Pinpoint the cell where the given text exists, returning its (X, Y) midpoint coordinate. 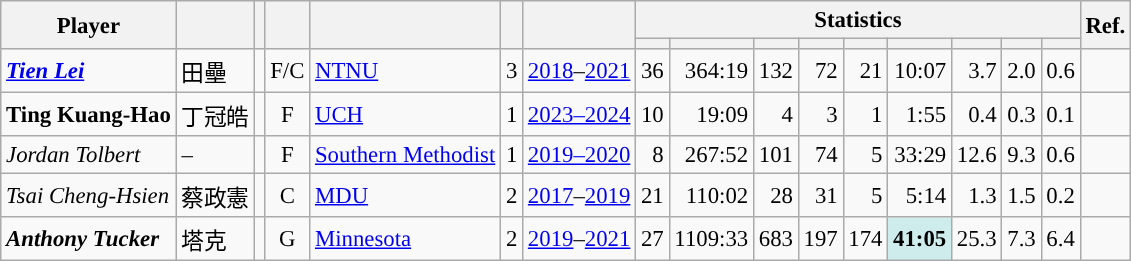
1.5 (1022, 196)
蔡政憲 (215, 196)
4 (776, 115)
132 (776, 71)
2023–2024 (580, 115)
2019–2020 (580, 155)
0.2 (1060, 196)
0.1 (1060, 115)
Player (88, 25)
Jordan Tolbert (88, 155)
364:19 (711, 71)
101 (776, 155)
Tien Lei (88, 71)
1:55 (920, 115)
1.3 (977, 196)
8 (652, 155)
0.4 (977, 115)
NTNU (406, 71)
Ting Kuang-Hao (88, 115)
5:14 (920, 196)
田壘 (215, 71)
74 (820, 155)
72 (820, 71)
28 (776, 196)
267:52 (711, 155)
F/C (288, 71)
2018–2021 (580, 71)
Statistics (858, 20)
12.6 (977, 155)
MDU (406, 196)
10 (652, 115)
2.0 (1022, 71)
3.7 (977, 71)
9.3 (1022, 155)
10:07 (920, 71)
C (288, 196)
UCH (406, 115)
36 (652, 71)
31 (820, 196)
– (215, 155)
110:02 (711, 196)
0.3 (1022, 115)
19:09 (711, 115)
2 (512, 196)
Ref. (1105, 25)
33:29 (920, 155)
2017–2019 (580, 196)
Southern Methodist (406, 155)
丁冠皓 (215, 115)
Tsai Cheng-Hsien (88, 196)
